For the text-containing cell, return its midpoint in [x, y] coordinate format. 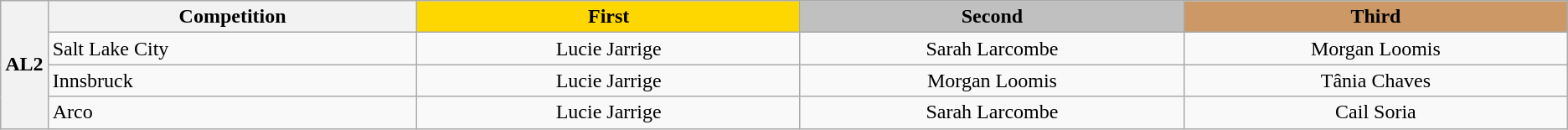
Cail Soria [1376, 112]
Innsbruck [233, 81]
AL2 [24, 65]
Second [992, 17]
Third [1376, 17]
Tânia Chaves [1376, 81]
Arco [233, 112]
Competition [233, 17]
Salt Lake City [233, 49]
First [608, 17]
